Output the [x, y] coordinate of the center of the cell containing the given text.  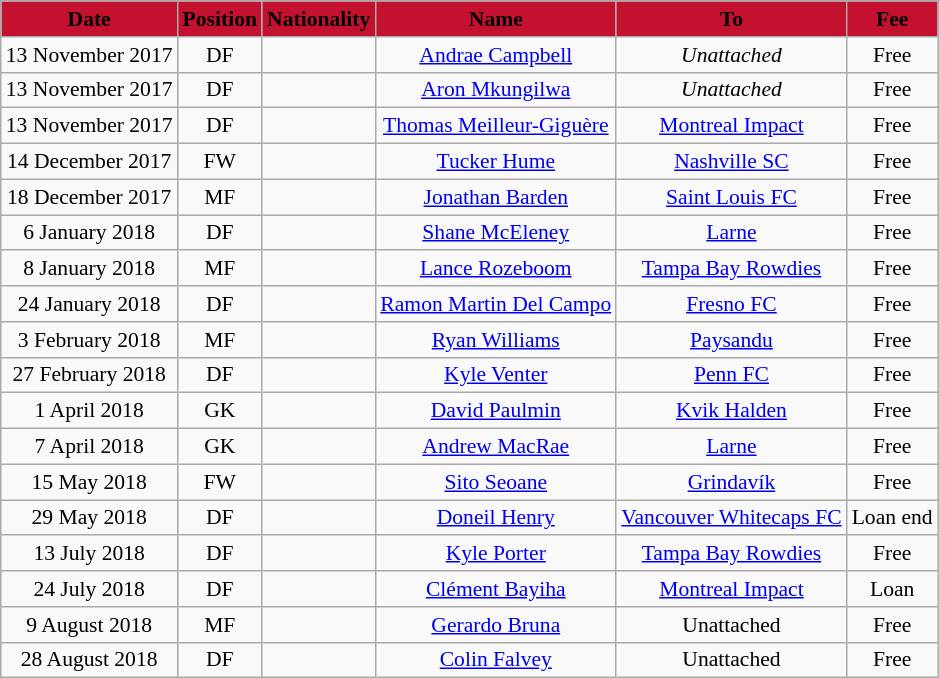
7 April 2018 [90, 447]
Clément Bayiha [496, 589]
Kyle Porter [496, 554]
28 August 2018 [90, 660]
18 December 2017 [90, 197]
Thomas Meilleur-Giguère [496, 126]
15 May 2018 [90, 482]
Position [220, 19]
1 April 2018 [90, 411]
Grindavík [731, 482]
24 January 2018 [90, 304]
Lance Rozeboom [496, 269]
Ramon Martin Del Campo [496, 304]
Vancouver Whitecaps FC [731, 518]
Gerardo Bruna [496, 625]
Andrew MacRae [496, 447]
6 January 2018 [90, 233]
Jonathan Barden [496, 197]
3 February 2018 [90, 340]
Tucker Hume [496, 162]
Saint Louis FC [731, 197]
Nashville SC [731, 162]
Loan [892, 589]
Paysandu [731, 340]
14 December 2017 [90, 162]
Fee [892, 19]
24 July 2018 [90, 589]
29 May 2018 [90, 518]
Name [496, 19]
Kvik Halden [731, 411]
Nationality [318, 19]
8 January 2018 [90, 269]
David Paulmin [496, 411]
Loan end [892, 518]
Date [90, 19]
Andrae Campbell [496, 55]
Fresno FC [731, 304]
Colin Falvey [496, 660]
13 July 2018 [90, 554]
Sito Seoane [496, 482]
Kyle Venter [496, 375]
Penn FC [731, 375]
Ryan Williams [496, 340]
Shane McEleney [496, 233]
9 August 2018 [90, 625]
27 February 2018 [90, 375]
Aron Mkungilwa [496, 90]
Doneil Henry [496, 518]
To [731, 19]
